Find where the given text appears and provide that cell's center as (X, Y) coordinate. 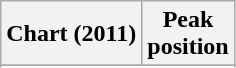
Peakposition (188, 34)
Chart (2011) (72, 34)
